Locate the cell with the specified text and output its [X, Y] center coordinate. 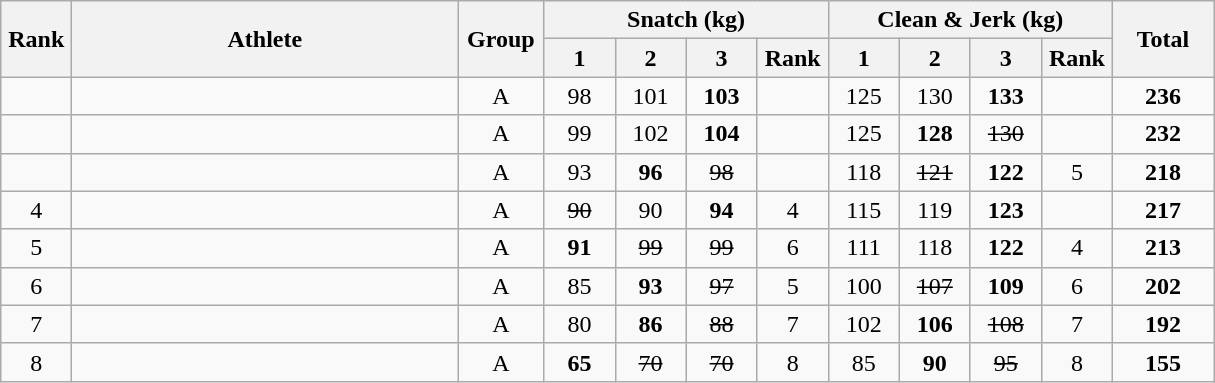
108 [1006, 324]
111 [864, 248]
123 [1006, 210]
128 [934, 134]
232 [1162, 134]
80 [580, 324]
Athlete [265, 39]
104 [722, 134]
65 [580, 362]
133 [1006, 96]
88 [722, 324]
192 [1162, 324]
86 [650, 324]
Total [1162, 39]
95 [1006, 362]
115 [864, 210]
121 [934, 172]
101 [650, 96]
103 [722, 96]
218 [1162, 172]
100 [864, 286]
94 [722, 210]
236 [1162, 96]
Snatch (kg) [686, 20]
119 [934, 210]
155 [1162, 362]
96 [650, 172]
213 [1162, 248]
109 [1006, 286]
Group [501, 39]
Clean & Jerk (kg) [970, 20]
106 [934, 324]
91 [580, 248]
217 [1162, 210]
202 [1162, 286]
97 [722, 286]
107 [934, 286]
